Detect which cell encompasses the target text, then output its (X, Y) center coordinate. 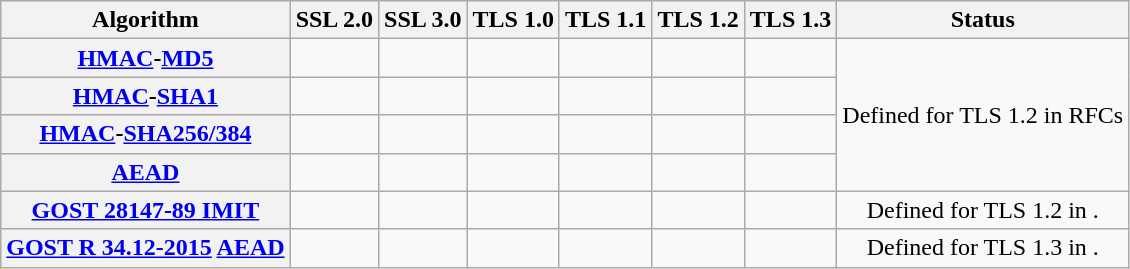
AEAD (146, 172)
TLS 1.0 (513, 20)
Defined for TLS 1.2 in RFCs (983, 115)
TLS 1.2 (698, 20)
Defined for TLS 1.2 in . (983, 210)
TLS 1.3 (790, 20)
Algorithm (146, 20)
GOST R 34.12-2015 AEAD (146, 248)
TLS 1.1 (605, 20)
SSL 3.0 (423, 20)
HMAC-SHA1 (146, 96)
SSL 2.0 (334, 20)
Status (983, 20)
GOST 28147-89 IMIT (146, 210)
HMAC-SHA256/384 (146, 134)
Defined for TLS 1.3 in . (983, 248)
HMAC-MD5 (146, 58)
